Extract the [X, Y] coordinate from the center of the cell holding the provided text.  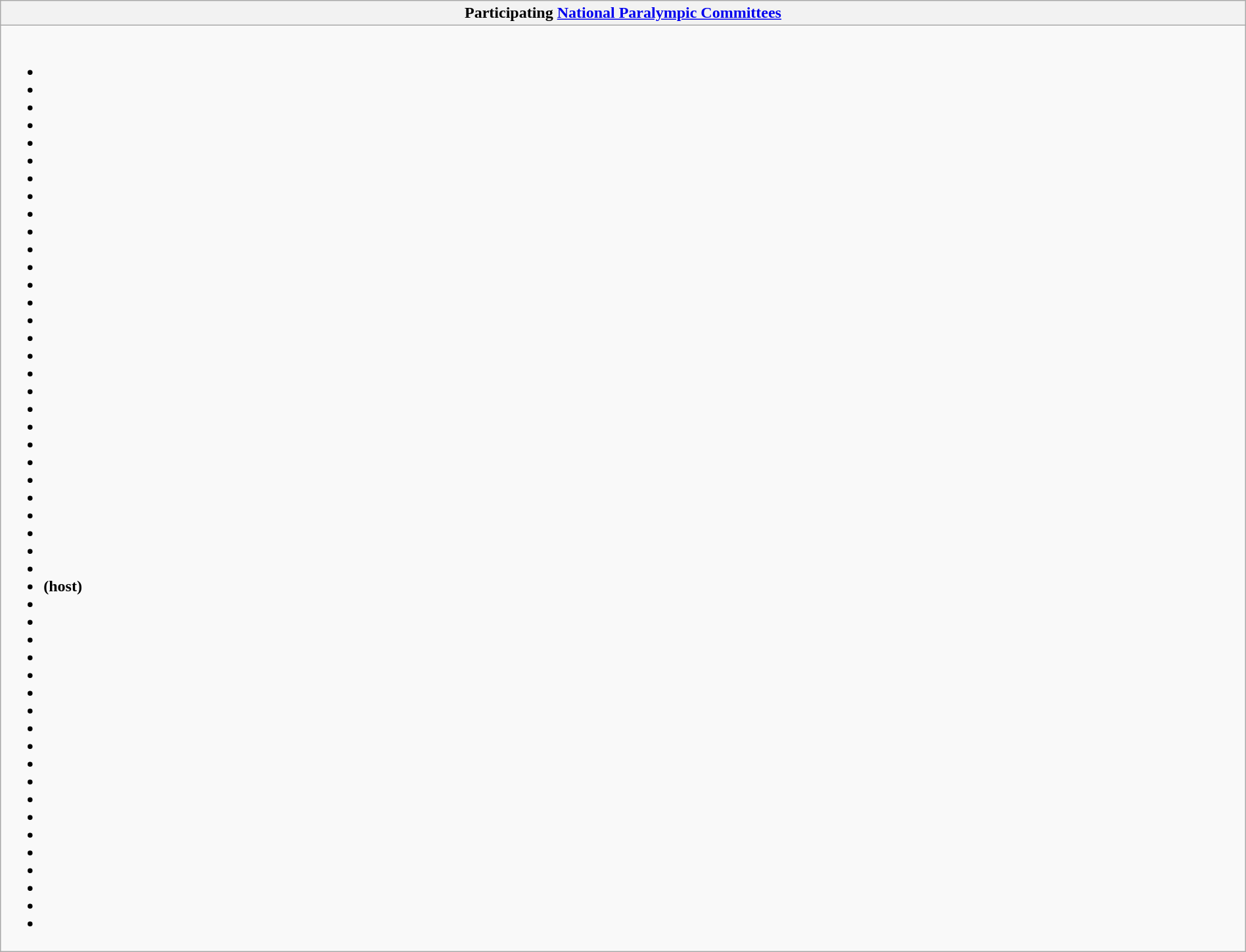
Participating National Paralympic Committees [623, 13]
(host) [623, 489]
